Determine the (x, y) coordinate at the center of the cell enclosing the given text.  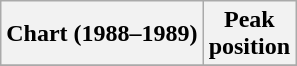
Peakposition (249, 34)
Chart (1988–1989) (102, 34)
